Output the [X, Y] coordinate of the center of the cell containing the given text.  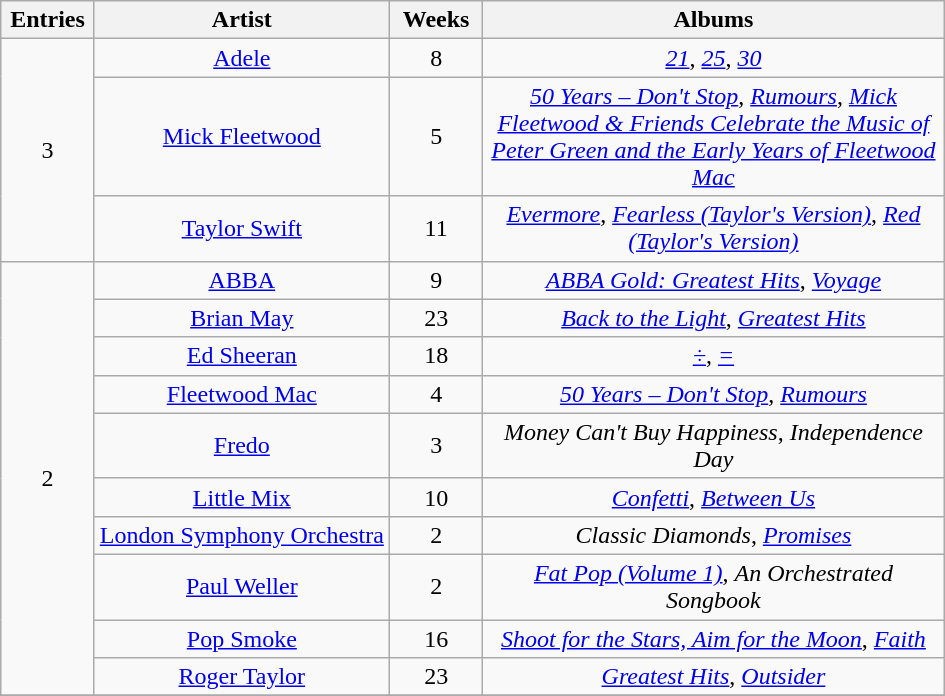
Little Mix [242, 497]
Paul Weller [242, 586]
Artist [242, 20]
16 [436, 639]
5 [436, 136]
Evermore, Fearless (Taylor's Version), Red (Taylor's Version) [714, 228]
ABBA [242, 280]
11 [436, 228]
Roger Taylor [242, 677]
Back to the Light, Greatest Hits [714, 318]
8 [436, 58]
ABBA Gold: Greatest Hits, Voyage [714, 280]
Fat Pop (Volume 1), An Orchestrated Songbook [714, 586]
Brian May [242, 318]
÷, = [714, 356]
Shoot for the Stars, Aim for the Moon, Faith [714, 639]
Weeks [436, 20]
9 [436, 280]
Albums [714, 20]
London Symphony Orchestra [242, 535]
Taylor Swift [242, 228]
Classic Diamonds, Promises [714, 535]
21, 25, 30 [714, 58]
Greatest Hits, Outsider [714, 677]
Entries [48, 20]
Pop Smoke [242, 639]
18 [436, 356]
Mick Fleetwood [242, 136]
50 Years – Don't Stop, Rumours [714, 394]
10 [436, 497]
Adele [242, 58]
Fredo [242, 446]
4 [436, 394]
Fleetwood Mac [242, 394]
Ed Sheeran [242, 356]
Confetti, Between Us [714, 497]
50 Years – Don't Stop, Rumours, Mick Fleetwood & Friends Celebrate the Music of Peter Green and the Early Years of Fleetwood Mac [714, 136]
Money Can't Buy Happiness, Independence Day [714, 446]
